For the text-containing cell, return its midpoint in (x, y) coordinate format. 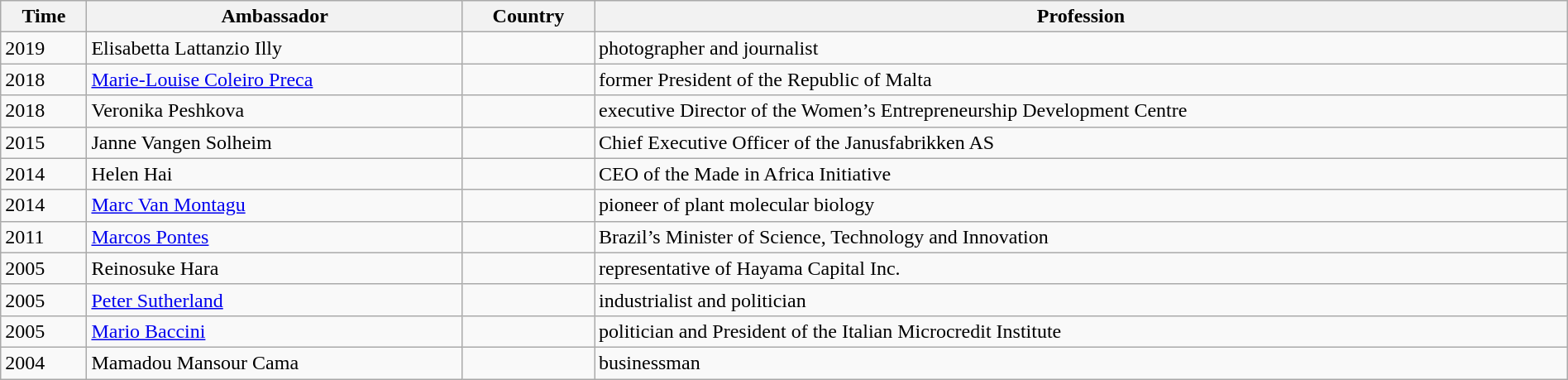
Chief Executive Officer of the Janusfabrikken AS (1080, 142)
former President of the Republic of Malta (1080, 79)
Brazil’s Minister of Science, Technology and Innovation (1080, 237)
2004 (44, 363)
Country (528, 17)
Helen Hai (275, 174)
industrialist and politician (1080, 300)
Profession (1080, 17)
Mario Baccini (275, 331)
CEO of the Made in Africa Initiative (1080, 174)
2015 (44, 142)
pioneer of plant molecular biology (1080, 205)
photographer and journalist (1080, 48)
Time (44, 17)
Veronika Peshkova (275, 111)
Marc Van Montagu (275, 205)
Ambassador (275, 17)
Janne Vangen Solheim (275, 142)
Mamadou Mansour Cama (275, 363)
businessman (1080, 363)
Elisabetta Lattanzio Illy (275, 48)
executive Director of the Women’s Entrepreneurship Development Centre (1080, 111)
Marie-Louise Coleiro Preca (275, 79)
Marcos Pontes (275, 237)
representative of Hayama Capital Inc. (1080, 268)
Reinosuke Hara (275, 268)
Peter Sutherland (275, 300)
2019 (44, 48)
2011 (44, 237)
politician and President of the Italian Microcredit Institute (1080, 331)
